For the text-containing cell, return its midpoint in [x, y] coordinate format. 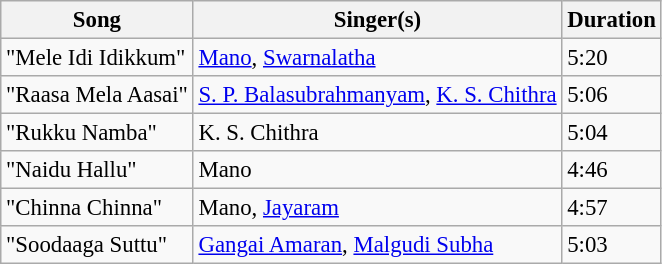
Gangai Amaran, Malgudi Subha [378, 245]
Mano [378, 170]
5:20 [612, 58]
5:04 [612, 133]
Mano, Swarnalatha [378, 58]
K. S. Chithra [378, 133]
5:03 [612, 245]
Mano, Jayaram [378, 208]
"Naidu Hallu" [97, 170]
5:06 [612, 95]
"Rukku Namba" [97, 133]
S. P. Balasubrahmanyam, K. S. Chithra [378, 95]
"Raasa Mela Aasai" [97, 95]
Song [97, 20]
"Mele Idi Idikkum" [97, 58]
4:46 [612, 170]
"Chinna Chinna" [97, 208]
4:57 [612, 208]
Duration [612, 20]
"Soodaaga Suttu" [97, 245]
Singer(s) [378, 20]
